Detect which cell encompasses the target text, then output its [X, Y] center coordinate. 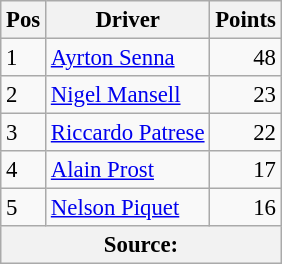
48 [246, 58]
Pos [24, 20]
22 [246, 133]
16 [246, 208]
1 [24, 58]
Driver [128, 20]
Points [246, 20]
Alain Prost [128, 170]
2 [24, 95]
4 [24, 170]
5 [24, 208]
Nelson Piquet [128, 208]
Source: [141, 245]
Riccardo Patrese [128, 133]
Ayrton Senna [128, 58]
3 [24, 133]
17 [246, 170]
Nigel Mansell [128, 95]
23 [246, 95]
